Return the (x, y) coordinate for the center point of the cell that contains the specified text.  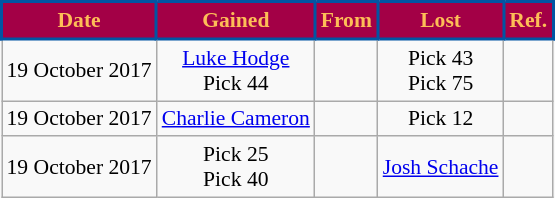
Charlie Cameron (236, 119)
Date (80, 20)
Luke HodgePick 44 (236, 70)
Pick 43Pick 75 (441, 70)
Josh Schache (441, 168)
From (346, 20)
Gained (236, 20)
Lost (441, 20)
Pick 25Pick 40 (236, 168)
Pick 12 (441, 119)
Ref. (528, 20)
